Detect which cell encompasses the target text, then output its [X, Y] center coordinate. 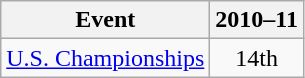
Event [106, 20]
14th [257, 58]
2010–11 [257, 20]
U.S. Championships [106, 58]
